Return the [X, Y] coordinate for the center point of the cell that contains the specified text.  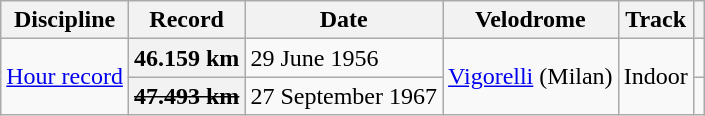
Hour record [65, 77]
29 June 1956 [344, 58]
Velodrome [531, 20]
Indoor [656, 77]
Vigorelli (Milan) [531, 77]
Track [656, 20]
Record [186, 20]
47.493 km [186, 96]
46.159 km [186, 58]
Discipline [65, 20]
27 September 1967 [344, 96]
Date [344, 20]
